Capture the cell that displays the provided text and extract its (X, Y) central coordinate. 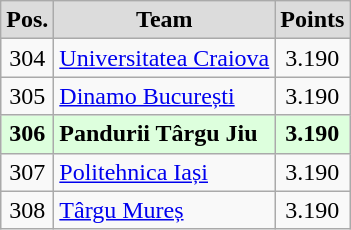
305 (28, 96)
Points (312, 20)
304 (28, 58)
Universitatea Craiova (164, 58)
Pos. (28, 20)
307 (28, 172)
308 (28, 210)
Târgu Mureș (164, 210)
Team (164, 20)
Politehnica Iași (164, 172)
Dinamo București (164, 96)
306 (28, 134)
Pandurii Târgu Jiu (164, 134)
